Output the [x, y] coordinate of the center of the cell containing the given text.  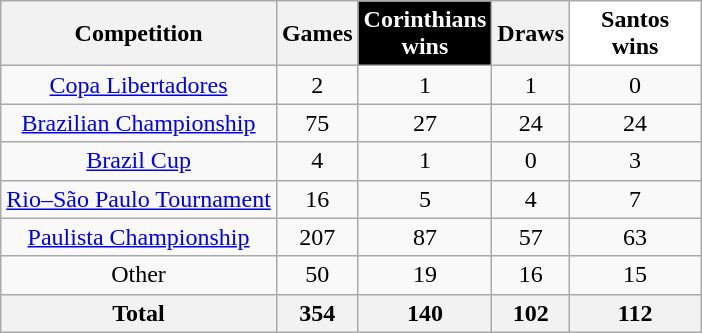
19 [425, 275]
Santoswins [636, 34]
75 [317, 123]
Paulista Championship [139, 237]
Total [139, 313]
5 [425, 199]
87 [425, 237]
102 [531, 313]
2 [317, 85]
Rio–São Paulo Tournament [139, 199]
Brazilian Championship [139, 123]
207 [317, 237]
Draws [531, 34]
Games [317, 34]
Other [139, 275]
Corinthianswins [425, 34]
27 [425, 123]
7 [636, 199]
57 [531, 237]
Copa Libertadores [139, 85]
Competition [139, 34]
112 [636, 313]
354 [317, 313]
Brazil Cup [139, 161]
15 [636, 275]
3 [636, 161]
140 [425, 313]
50 [317, 275]
63 [636, 237]
